Scan for the cell matching the given text and deliver its (X, Y) coordinate at center. 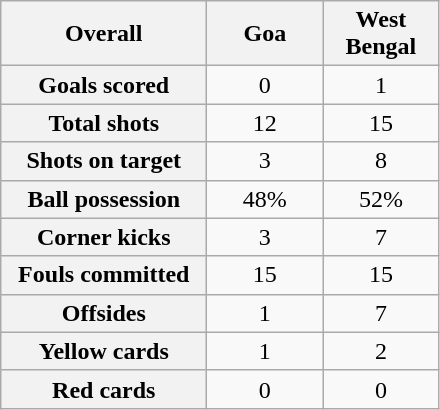
Shots on target (104, 161)
Offsides (104, 313)
Ball possession (104, 199)
2 (381, 351)
Fouls committed (104, 275)
West Bengal (381, 34)
12 (265, 123)
48% (265, 199)
Corner kicks (104, 237)
Yellow cards (104, 351)
8 (381, 161)
52% (381, 199)
Red cards (104, 389)
Goa (265, 34)
Goals scored (104, 85)
Overall (104, 34)
Total shots (104, 123)
